Return the (X, Y) coordinate for the center point of the cell that contains the specified text.  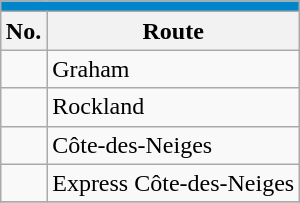
Graham (174, 69)
Route (174, 31)
Rockland (174, 107)
No. (23, 31)
Express Côte-des-Neiges (174, 183)
Côte-des-Neiges (174, 145)
